Identify which cell holds the provided text, then report its (x, y) central coordinate. 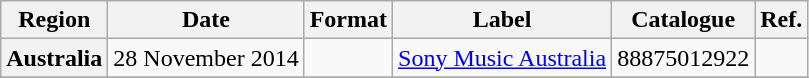
Australia (54, 58)
Date (206, 20)
88875012922 (684, 58)
Catalogue (684, 20)
Region (54, 20)
Label (502, 20)
Sony Music Australia (502, 58)
28 November 2014 (206, 58)
Ref. (782, 20)
Format (348, 20)
